Capture the cell that displays the provided text and extract its [x, y] central coordinate. 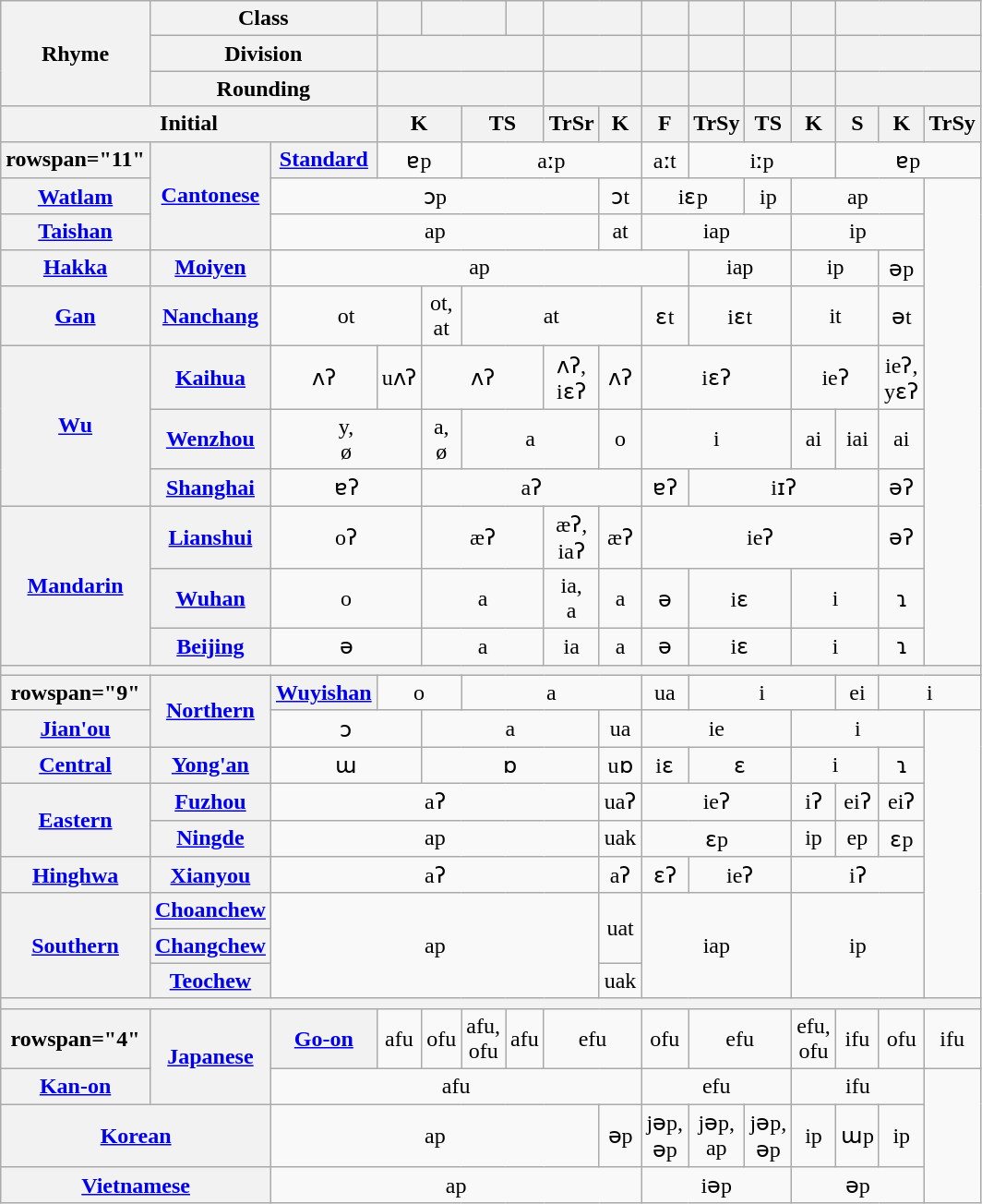
rowspan="11" [76, 160]
Nanchang [210, 316]
Korean [137, 1136]
TrSr [571, 124]
efu,ofu [814, 1038]
Wenzhou [210, 439]
ɯ [345, 765]
ɔ [345, 728]
iɛt [740, 316]
uɒ [620, 765]
aːt [665, 160]
ie [716, 728]
iːp [762, 160]
Changchew [210, 945]
uat [620, 928]
iai [856, 439]
iɛʔ [716, 378]
Wuhan [210, 598]
Initial [188, 124]
Lianshui [210, 537]
y,ø [345, 439]
ɛ [740, 765]
Hinghwa [76, 875]
Ningde [210, 838]
Choanchew [210, 910]
Southern [76, 945]
iɛp [693, 197]
aːp [552, 160]
ɔt [620, 197]
Yong'an [210, 765]
Rhyme [76, 54]
S [856, 124]
Xianyou [210, 875]
rowspan="4" [76, 1038]
rowspan="9" [76, 692]
Hakka [76, 268]
Shanghai [210, 488]
a,ø [441, 439]
it [836, 316]
Cantonese [210, 196]
ot,at [441, 316]
Wu [76, 427]
Northern [210, 711]
ia,a [571, 598]
Fuzhou [210, 801]
ʌʔ,iɛʔ [571, 378]
Jian'ou [76, 728]
Standard [323, 160]
ɛʔ [665, 875]
Japanese [210, 1056]
Go-on [323, 1038]
uaʔ [620, 801]
ei [856, 692]
afu,ofu [484, 1038]
Taishan [76, 232]
Gan [76, 316]
Beijing [210, 647]
iɪʔ [784, 488]
Central [76, 765]
jəp,ap [716, 1136]
Vietnamese [137, 1186]
ia [571, 647]
Moiyen [210, 268]
Kan-on [76, 1086]
Rounding [263, 89]
Class [263, 18]
æʔ,iaʔ [571, 537]
ɯp [856, 1136]
oʔ [345, 537]
Teochew [210, 981]
ɛt [665, 316]
Kaihua [210, 378]
ieʔ,yɛʔ [901, 378]
ep [856, 838]
Eastern [76, 820]
F [665, 124]
ɔp [435, 197]
ot [345, 316]
Watlam [76, 197]
Mandarin [76, 585]
uʌʔ [399, 378]
Wuyishan [323, 692]
ət [901, 316]
ɒ [510, 765]
Division [263, 54]
iəp [716, 1186]
